Capture the cell that displays the provided text and extract its (X, Y) central coordinate. 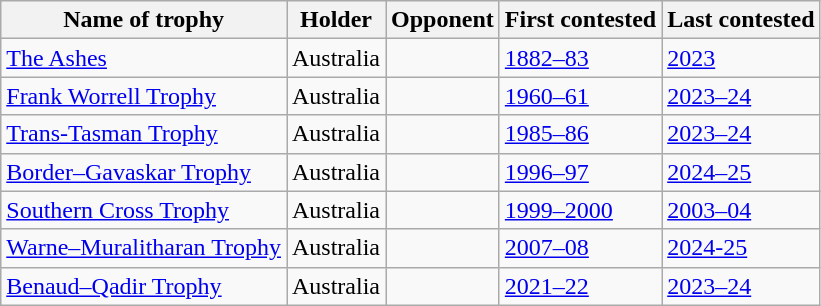
2003–04 (741, 210)
1999–2000 (580, 210)
1960–61 (580, 96)
2024-25 (741, 248)
The Ashes (144, 58)
Southern Cross Trophy (144, 210)
Trans-Tasman Trophy (144, 134)
Frank Worrell Trophy (144, 96)
Warne–Muralitharan Trophy (144, 248)
2023 (741, 58)
Benaud–Qadir Trophy (144, 286)
Last contested (741, 20)
2021–22 (580, 286)
Border–Gavaskar Trophy (144, 172)
Opponent (443, 20)
1985–86 (580, 134)
1996–97 (580, 172)
2007–08 (580, 248)
2024–25 (741, 172)
Holder (336, 20)
Name of trophy (144, 20)
1882–83 (580, 58)
First contested (580, 20)
